Output the (X, Y) coordinate of the center of the cell containing the given text.  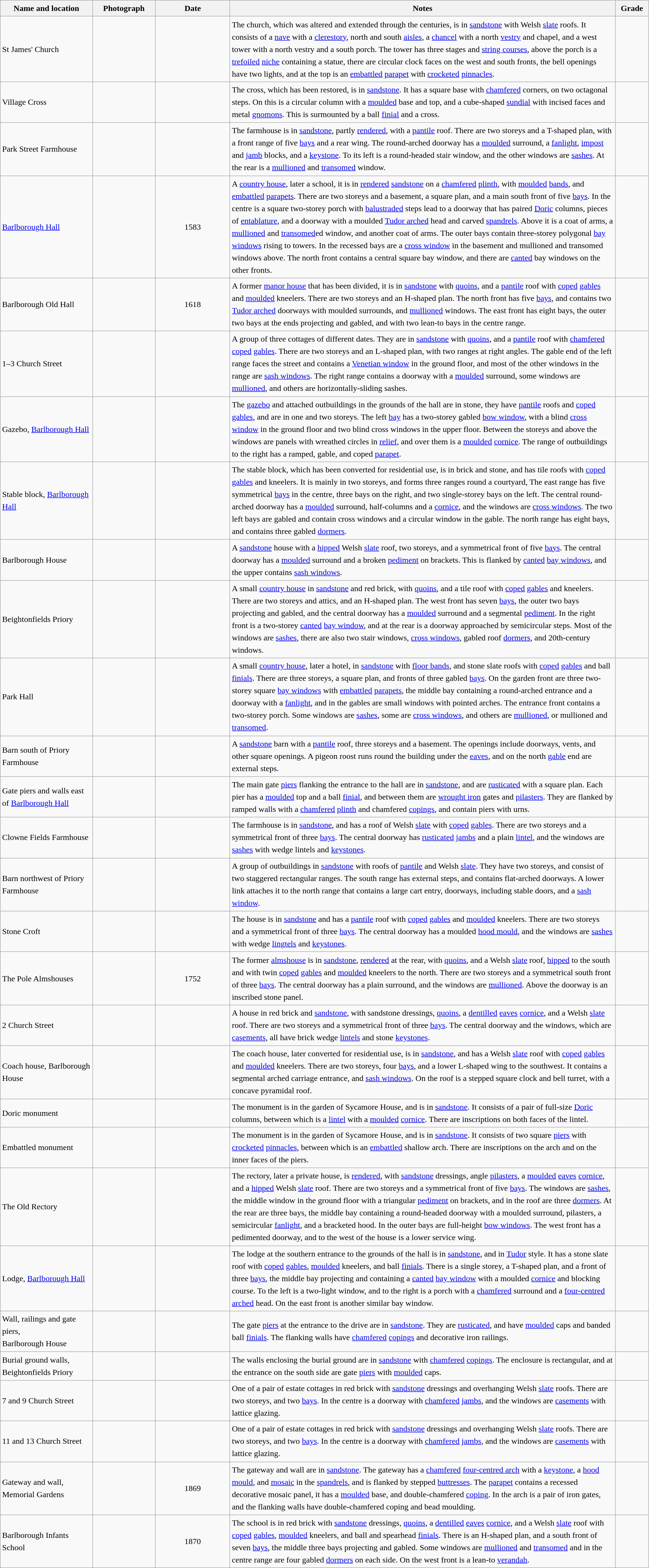
Barn northwest of Priory Farmhouse (47, 884)
1870 (193, 1542)
Embattled monument (47, 1147)
1618 (193, 305)
2 Church Street (47, 1025)
Clowne Fields Farmhouse (47, 838)
Stable block, Barlborough Hall (47, 500)
Notes (422, 8)
Lodge, Barlborough Hall (47, 1278)
Barlborough Hall (47, 227)
1583 (193, 227)
1869 (193, 1488)
Burial ground walls,Beightonfields Priory (47, 1366)
Park Street Farmhouse (47, 149)
Stone Croft (47, 932)
Photograph (124, 8)
Village Cross (47, 102)
The Old Rectory (47, 1207)
Beightonfields Priory (47, 619)
Gate piers and walls east of Barlborough Hall (47, 797)
Barn south of Priory Farmhouse (47, 756)
The Pole Almshouses (47, 978)
Barlborough Infants School (47, 1542)
Barlborough House (47, 560)
Doric monument (47, 1113)
Park Hall (47, 697)
1–3 Church Street (47, 364)
Coach house, Barlborough House (47, 1072)
St James' Church (47, 49)
Gateway and wall,Memorial Gardens (47, 1488)
Barlborough Old Hall (47, 305)
Gazebo, Barlborough Hall (47, 429)
Name and location (47, 8)
11 and 13 Church Street (47, 1441)
7 and 9 Church Street (47, 1401)
Grade (632, 8)
Date (193, 8)
1752 (193, 978)
Wall, railings and gate piers,Barlborough House (47, 1331)
